Detect which cell encompasses the target text, then output its (X, Y) center coordinate. 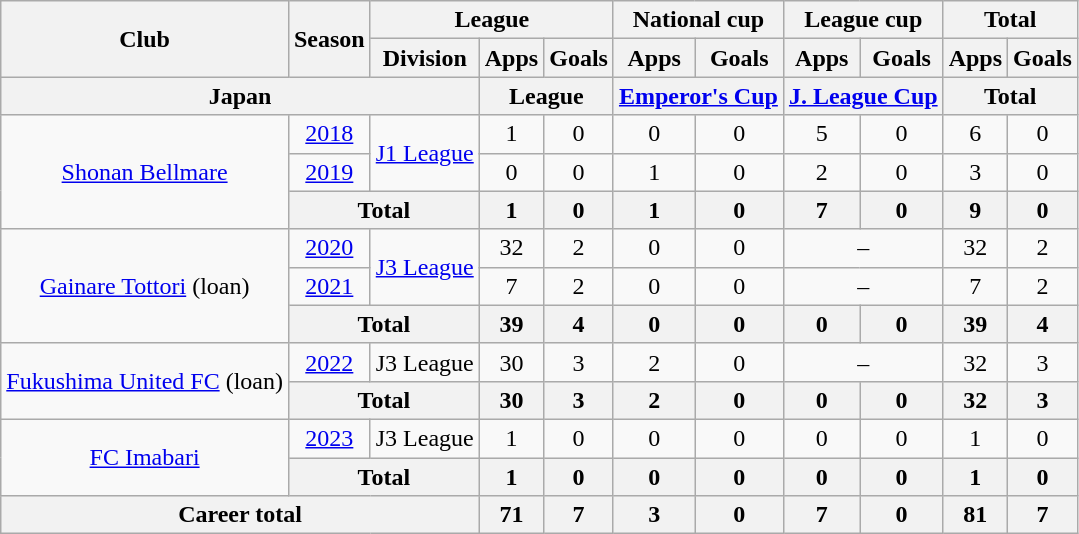
J. League Cup (863, 96)
J1 League (424, 153)
Career total (240, 515)
National cup (698, 20)
2018 (329, 134)
Division (424, 58)
81 (975, 515)
Fukushima United FC (loan) (145, 381)
League cup (863, 20)
2020 (329, 248)
FC Imabari (145, 457)
Gainare Tottori (loan) (145, 286)
6 (975, 134)
Club (145, 39)
Shonan Bellmare (145, 172)
Season (329, 39)
2021 (329, 286)
2019 (329, 172)
Emperor's Cup (698, 96)
5 (822, 134)
2023 (329, 438)
2022 (329, 362)
Japan (240, 96)
9 (975, 210)
71 (511, 515)
